Search for the cell housing the specified text and yield its (X, Y) center coordinate. 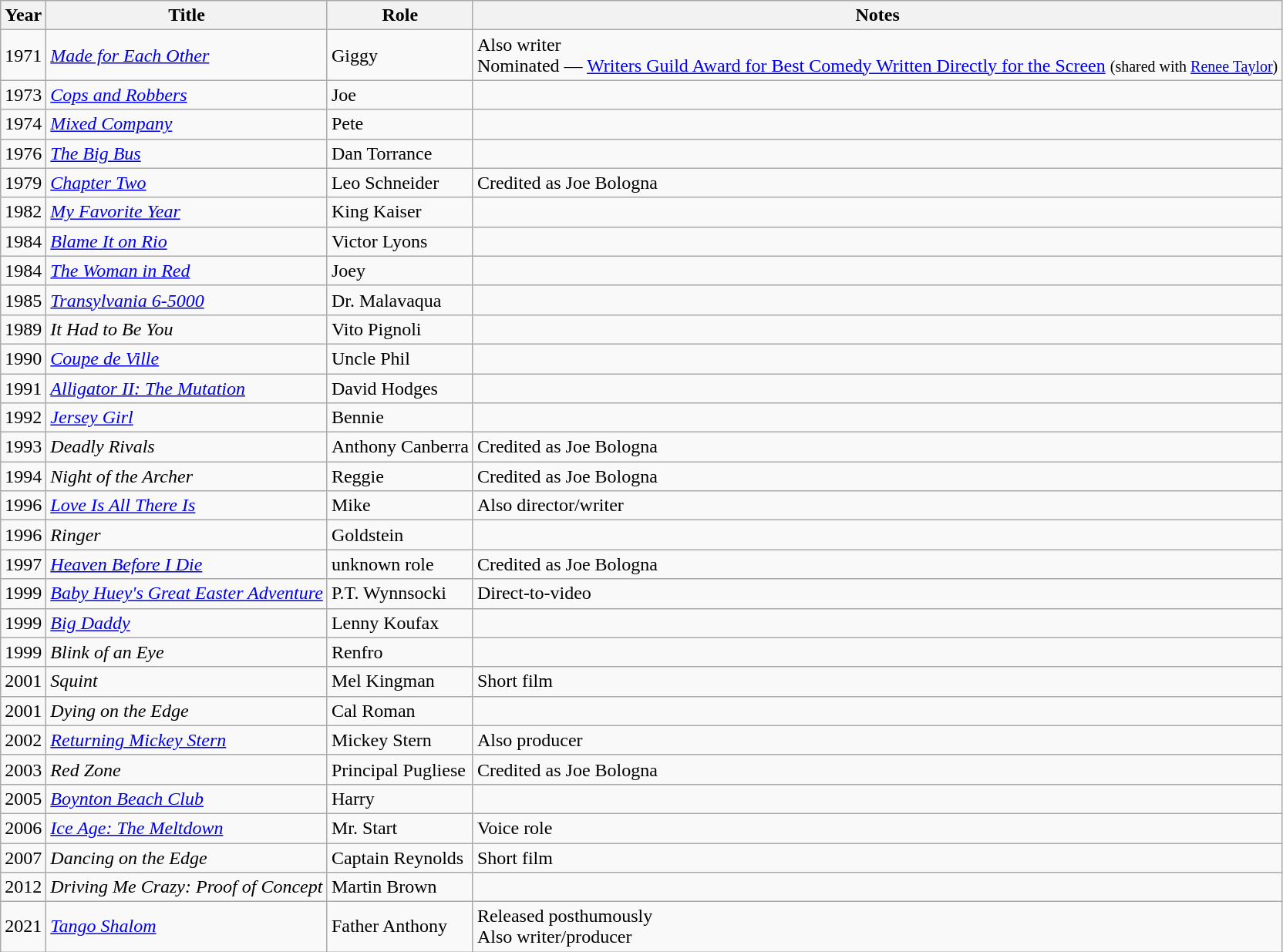
My Favorite Year (187, 212)
Giggy (399, 56)
Love Is All There Is (187, 506)
Goldstein (399, 535)
Role (399, 15)
It Had to Be You (187, 329)
Mixed Company (187, 124)
Anthony Canberra (399, 447)
1991 (23, 388)
2003 (23, 769)
Tango Shalom (187, 927)
Joe (399, 95)
2021 (23, 927)
1985 (23, 300)
1989 (23, 329)
Alligator II: The Mutation (187, 388)
Squint (187, 681)
Boynton Beach Club (187, 799)
Cal Roman (399, 711)
Joey (399, 271)
Reggie (399, 476)
The Woman in Red (187, 271)
Direct-to-video (877, 594)
Dan Torrance (399, 153)
1979 (23, 183)
Night of the Archer (187, 476)
Driving Me Crazy: Proof of Concept (187, 887)
King Kaiser (399, 212)
1982 (23, 212)
Transylvania 6-5000 (187, 300)
Also producer (877, 740)
Deadly Rivals (187, 447)
Renfro (399, 652)
Dr. Malavaqua (399, 300)
Harry (399, 799)
Year (23, 15)
unknown role (399, 564)
Chapter Two (187, 183)
Title (187, 15)
Uncle Phil (399, 358)
David Hodges (399, 388)
1976 (23, 153)
2002 (23, 740)
Cops and Robbers (187, 95)
Victor Lyons (399, 241)
1990 (23, 358)
Baby Huey's Great Easter Adventure (187, 594)
2005 (23, 799)
Also director/writer (877, 506)
2012 (23, 887)
Dancing on the Edge (187, 858)
2006 (23, 828)
Pete (399, 124)
Blame It on Rio (187, 241)
Lenny Koufax (399, 623)
Returning Mickey Stern (187, 740)
1992 (23, 418)
Voice role (877, 828)
The Big Bus (187, 153)
Notes (877, 15)
1997 (23, 564)
Dying on the Edge (187, 711)
Big Daddy (187, 623)
Mickey Stern (399, 740)
2007 (23, 858)
Jersey Girl (187, 418)
Mike (399, 506)
Principal Pugliese (399, 769)
Captain Reynolds (399, 858)
Heaven Before I Die (187, 564)
Mr. Start (399, 828)
1993 (23, 447)
P.T. Wynnsocki (399, 594)
Father Anthony (399, 927)
Ringer (187, 535)
Made for Each Other (187, 56)
Mel Kingman (399, 681)
1994 (23, 476)
Ice Age: The Meltdown (187, 828)
Released posthumouslyAlso writer/producer (877, 927)
Red Zone (187, 769)
Leo Schneider (399, 183)
Martin Brown (399, 887)
Coupe de Ville (187, 358)
1971 (23, 56)
Vito Pignoli (399, 329)
Also writerNominated — Writers Guild Award for Best Comedy Written Directly for the Screen (shared with Renee Taylor) (877, 56)
1974 (23, 124)
Blink of an Eye (187, 652)
1973 (23, 95)
Bennie (399, 418)
